Output the [x, y] coordinate of the center of the cell containing the given text.  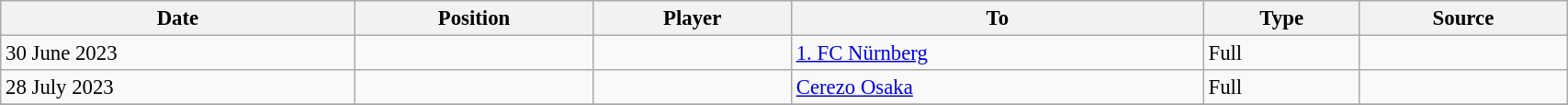
Position [474, 18]
30 June 2023 [178, 53]
28 July 2023 [178, 87]
Date [178, 18]
Player [693, 18]
To [998, 18]
1. FC Nürnberg [998, 53]
Type [1281, 18]
Cerezo Osaka [998, 87]
Source [1462, 18]
